Provide the [x, y] coordinate of the cell's center where the given text is located.  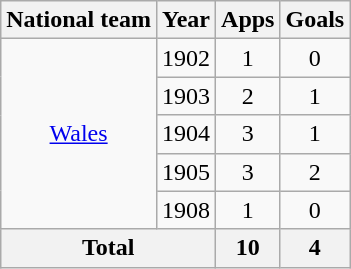
1902 [186, 58]
1904 [186, 134]
1908 [186, 210]
Total [108, 248]
1903 [186, 96]
1905 [186, 172]
Year [186, 20]
National team [79, 20]
Wales [79, 134]
Goals [315, 20]
Apps [248, 20]
10 [248, 248]
4 [315, 248]
